Return the [X, Y] coordinate for the center point of the cell that contains the specified text.  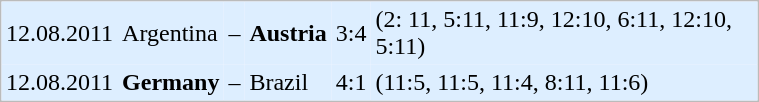
Austria [288, 34]
4:1 [351, 82]
Brazil [288, 82]
Argentina [171, 34]
(2: 11, 5:11, 11:9, 12:10, 6:11, 12:10, 5:11) [564, 34]
3:4 [351, 34]
(11:5, 11:5, 11:4, 8:11, 11:6) [564, 82]
Germany [171, 82]
